Locate the cell with the specified text and output its (x, y) center coordinate. 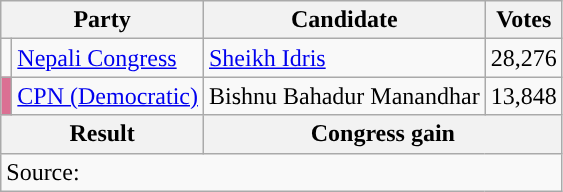
Bishnu Bahadur Manandhar (344, 96)
Party (102, 20)
Candidate (344, 20)
Result (102, 134)
28,276 (524, 58)
Congress gain (382, 134)
Sheikh Idris (344, 58)
Source: (282, 172)
Nepali Congress (108, 58)
Votes (524, 20)
13,848 (524, 96)
CPN (Democratic) (108, 96)
